Extract the [X, Y] coordinate from the center of the cell holding the provided text.  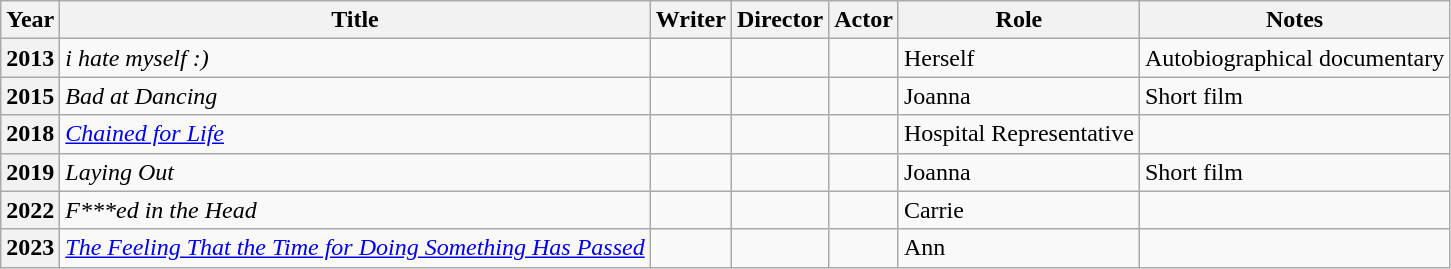
Laying Out [355, 172]
F***ed in the Head [355, 210]
Director [780, 20]
Chained for Life [355, 134]
Autobiographical documentary [1294, 58]
2013 [30, 58]
Bad at Dancing [355, 96]
Carrie [1018, 210]
The Feeling That the Time for Doing Something Has Passed [355, 248]
2018 [30, 134]
Herself [1018, 58]
Notes [1294, 20]
2015 [30, 96]
Year [30, 20]
Ann [1018, 248]
Role [1018, 20]
i hate myself :) [355, 58]
Writer [690, 20]
2022 [30, 210]
Hospital Representative [1018, 134]
Title [355, 20]
2019 [30, 172]
Actor [864, 20]
2023 [30, 248]
